Identify which cell holds the provided text, then report its [X, Y] central coordinate. 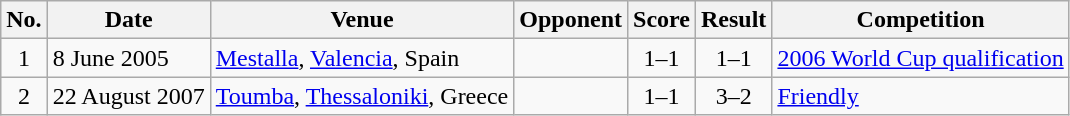
Score [662, 20]
2006 World Cup qualification [920, 58]
Friendly [920, 96]
Toumba, Thessaloniki, Greece [362, 96]
Competition [920, 20]
Mestalla, Valencia, Spain [362, 58]
Venue [362, 20]
3–2 [733, 96]
Result [733, 20]
8 June 2005 [128, 58]
Opponent [571, 20]
22 August 2007 [128, 96]
Date [128, 20]
2 [24, 96]
1 [24, 58]
No. [24, 20]
